For the text-containing cell, return its midpoint in (X, Y) coordinate format. 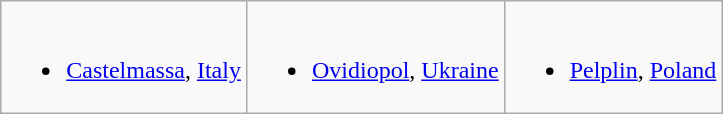
Pelplin, Poland (613, 58)
Castelmassa, Italy (124, 58)
Ovidiopol, Ukraine (375, 58)
